Determine the [X, Y] coordinate at the center of the cell enclosing the given text.  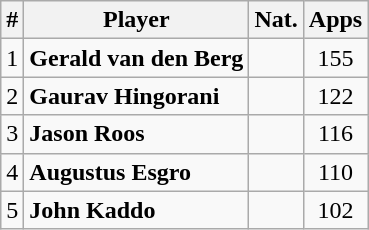
Apps [335, 20]
Gerald van den Berg [136, 58]
Nat. [276, 20]
1 [12, 58]
Jason Roos [136, 134]
Gaurav Hingorani [136, 96]
Player [136, 20]
2 [12, 96]
116 [335, 134]
Augustus Esgro [136, 172]
5 [12, 210]
John Kaddo [136, 210]
155 [335, 58]
110 [335, 172]
4 [12, 172]
122 [335, 96]
3 [12, 134]
102 [335, 210]
# [12, 20]
